Find where the given text appears and provide that cell's center as [X, Y] coordinate. 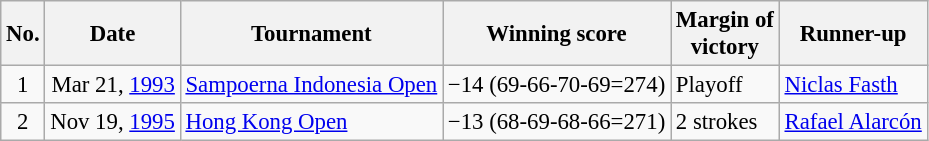
No. [23, 34]
Playoff [726, 85]
−13 (68-69-68-66=271) [557, 122]
Nov 19, 1995 [112, 122]
Rafael Alarcón [853, 122]
1 [23, 85]
Mar 21, 1993 [112, 85]
Hong Kong Open [311, 122]
Winning score [557, 34]
Date [112, 34]
Niclas Fasth [853, 85]
2 [23, 122]
−14 (69-66-70-69=274) [557, 85]
Margin ofvictory [726, 34]
Sampoerna Indonesia Open [311, 85]
Runner-up [853, 34]
2 strokes [726, 122]
Tournament [311, 34]
